Determine the [X, Y] coordinate at the center of the cell enclosing the given text.  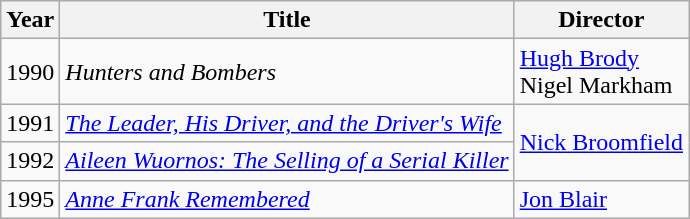
Director [601, 20]
Anne Frank Remembered [287, 199]
Hugh BrodyNigel Markham [601, 72]
Nick Broomfield [601, 142]
Aileen Wuornos: The Selling of a Serial Killer [287, 161]
1992 [30, 161]
1995 [30, 199]
Jon Blair [601, 199]
The Leader, His Driver, and the Driver's Wife [287, 123]
Title [287, 20]
1991 [30, 123]
Hunters and Bombers [287, 72]
1990 [30, 72]
Year [30, 20]
